Determine the (X, Y) coordinate at the center of the cell enclosing the given text.  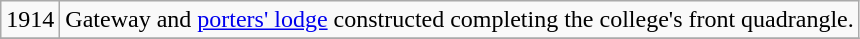
Gateway and porters' lodge constructed completing the college's front quadrangle. (460, 20)
1914 (30, 20)
